Extract the (x, y) coordinate from the center of the cell holding the provided text.  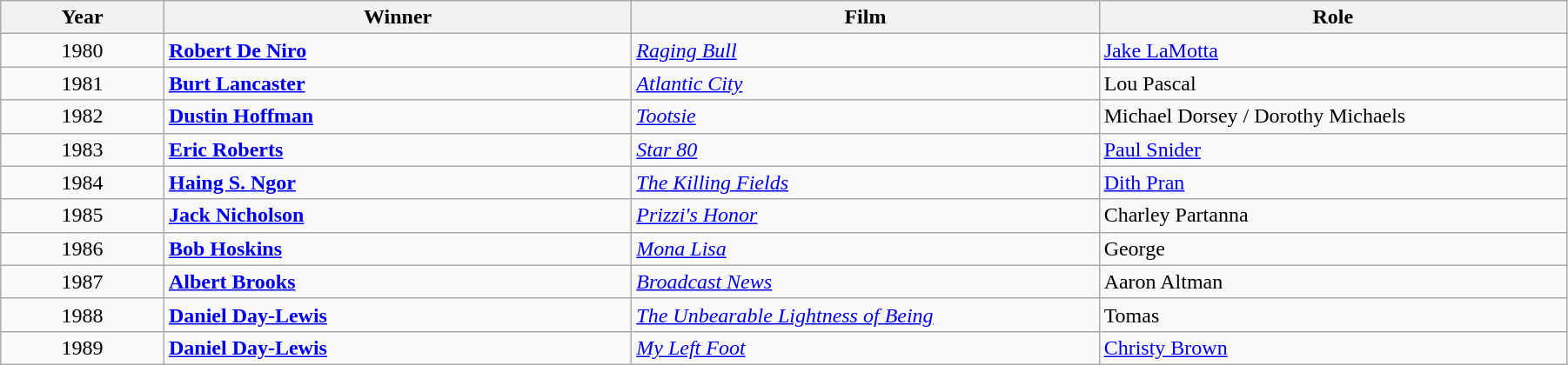
1984 (83, 182)
Robert De Niro (397, 50)
Year (83, 17)
1982 (83, 116)
Christy Brown (1333, 348)
Eric Roberts (397, 149)
Michael Dorsey / Dorothy Michaels (1333, 116)
1987 (83, 282)
Tomas (1333, 315)
Paul Snider (1333, 149)
Dith Pran (1333, 182)
Aaron Altman (1333, 282)
Mona Lisa (865, 249)
Film (865, 17)
Role (1333, 17)
Lou Pascal (1333, 83)
Dustin Hoffman (397, 116)
Charley Partanna (1333, 216)
Star 80 (865, 149)
Broadcast News (865, 282)
1989 (83, 348)
The Unbearable Lightness of Being (865, 315)
1985 (83, 216)
1983 (83, 149)
My Left Foot (865, 348)
Tootsie (865, 116)
Bob Hoskins (397, 249)
Raging Bull (865, 50)
Prizzi's Honor (865, 216)
1986 (83, 249)
The Killing Fields (865, 182)
Jake LaMotta (1333, 50)
1988 (83, 315)
1981 (83, 83)
1980 (83, 50)
Haing S. Ngor (397, 182)
George (1333, 249)
Atlantic City (865, 83)
Albert Brooks (397, 282)
Winner (397, 17)
Jack Nicholson (397, 216)
Burt Lancaster (397, 83)
